Return the [x, y] coordinate for the center point of the cell that contains the specified text.  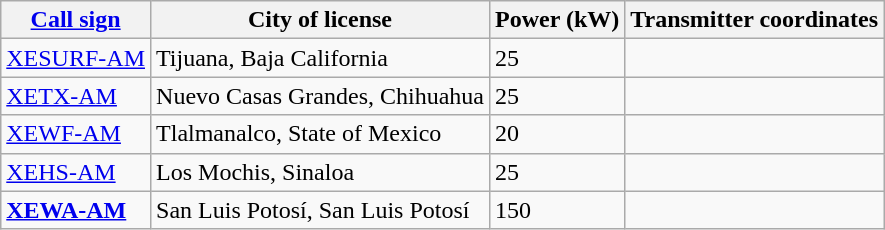
XEWA-AM [76, 210]
XETX-AM [76, 96]
XEWF-AM [76, 134]
Tijuana, Baja California [320, 58]
Tlalmanalco, State of Mexico [320, 134]
XEHS-AM [76, 172]
City of license [320, 20]
150 [558, 210]
20 [558, 134]
San Luis Potosí, San Luis Potosí [320, 210]
Power (kW) [558, 20]
Nuevo Casas Grandes, Chihuahua [320, 96]
Transmitter coordinates [754, 20]
XESURF-AM [76, 58]
Call sign [76, 20]
Los Mochis, Sinaloa [320, 172]
